Detect which cell encompasses the target text, then output its (X, Y) center coordinate. 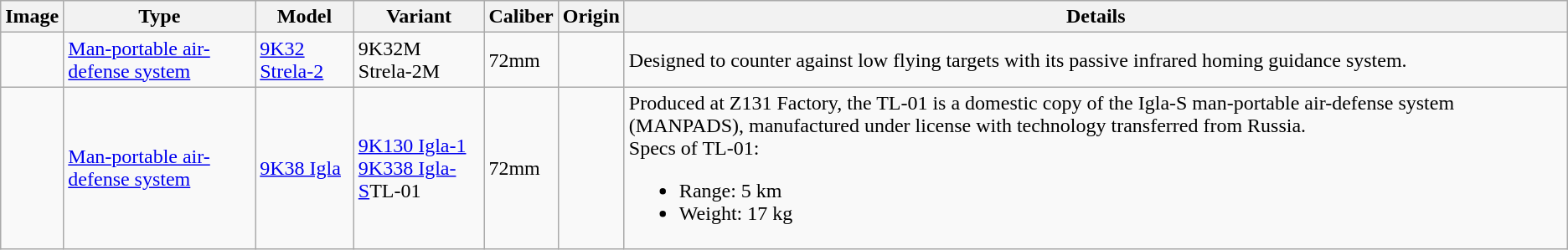
9K32M Strela-2M (419, 60)
Image (32, 17)
9K38 Igla (305, 168)
9K32 Strela-2 (305, 60)
Designed to counter against low flying targets with its passive infrared homing guidance system. (1096, 60)
Model (305, 17)
Type (159, 17)
Caliber (521, 17)
9K130 Igla-19K338 Igla-STL-01 (419, 168)
Variant (419, 17)
Details (1096, 17)
Origin (591, 17)
